From the cell containing the given text, extract its center point as (X, Y) coordinate. 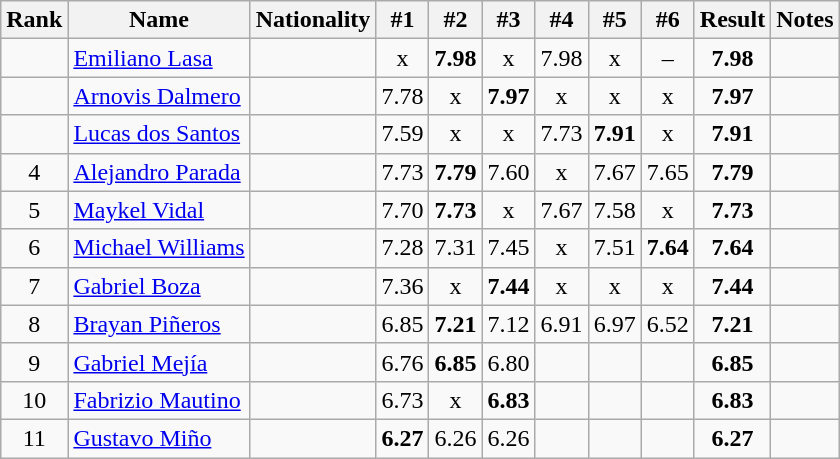
Gabriel Boza (159, 286)
5 (34, 210)
7.45 (508, 248)
#4 (562, 20)
8 (34, 324)
7 (34, 286)
7.70 (402, 210)
7.78 (402, 96)
7.60 (508, 172)
11 (34, 438)
10 (34, 400)
6.80 (508, 362)
7.28 (402, 248)
#2 (456, 20)
#3 (508, 20)
Notes (805, 20)
6.73 (402, 400)
6.91 (562, 324)
– (668, 58)
Result (732, 20)
#5 (614, 20)
7.59 (402, 134)
6.97 (614, 324)
6.76 (402, 362)
Gabriel Mejía (159, 362)
7.36 (402, 286)
Lucas dos Santos (159, 134)
Gustavo Miño (159, 438)
#1 (402, 20)
Maykel Vidal (159, 210)
Name (159, 20)
9 (34, 362)
7.31 (456, 248)
Nationality (313, 20)
7.12 (508, 324)
Brayan Piñeros (159, 324)
Alejandro Parada (159, 172)
6.52 (668, 324)
Fabrizio Mautino (159, 400)
6 (34, 248)
Rank (34, 20)
Arnovis Dalmero (159, 96)
Michael Williams (159, 248)
7.51 (614, 248)
Emiliano Lasa (159, 58)
4 (34, 172)
7.65 (668, 172)
#6 (668, 20)
7.58 (614, 210)
